Determine the (X, Y) coordinate at the center of the cell enclosing the given text.  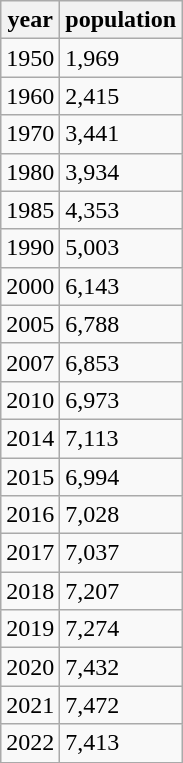
6,994 (121, 477)
7,207 (121, 591)
1950 (30, 58)
2016 (30, 515)
6,143 (121, 286)
1,969 (121, 58)
2015 (30, 477)
population (121, 20)
2000 (30, 286)
2021 (30, 705)
year (30, 20)
2014 (30, 438)
6,788 (121, 324)
2022 (30, 743)
2019 (30, 629)
1970 (30, 134)
5,003 (121, 248)
7,113 (121, 438)
7,028 (121, 515)
6,853 (121, 362)
3,934 (121, 172)
2020 (30, 667)
6,973 (121, 400)
1980 (30, 172)
4,353 (121, 210)
7,413 (121, 743)
7,274 (121, 629)
2,415 (121, 96)
2005 (30, 324)
2018 (30, 591)
1985 (30, 210)
7,472 (121, 705)
7,037 (121, 553)
2017 (30, 553)
1960 (30, 96)
3,441 (121, 134)
2010 (30, 400)
2007 (30, 362)
7,432 (121, 667)
1990 (30, 248)
